Identify which cell holds the provided text, then report its [x, y] central coordinate. 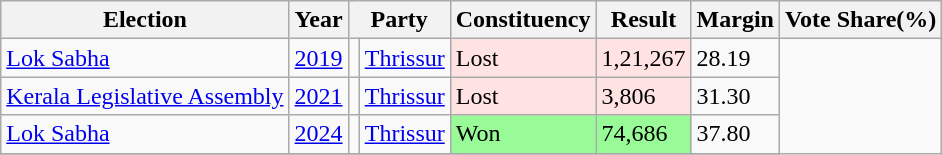
1,21,267 [644, 58]
74,686 [644, 134]
Constituency [523, 20]
Margin [735, 20]
2019 [318, 58]
Election [145, 20]
Won [523, 134]
37.80 [735, 134]
31.30 [735, 96]
Vote Share(%) [860, 20]
Year [318, 20]
Kerala Legislative Assembly [145, 96]
Party [399, 20]
Result [644, 20]
2024 [318, 134]
28.19 [735, 58]
2021 [318, 96]
3,806 [644, 96]
